Pinpoint the cell where the given text exists, returning its [x, y] midpoint coordinate. 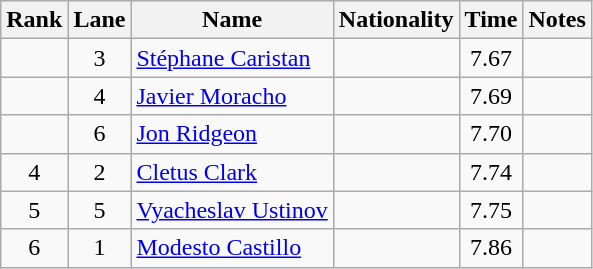
Javier Moracho [232, 96]
Notes [557, 20]
Stéphane Caristan [232, 58]
7.69 [491, 96]
Lane [100, 20]
7.86 [491, 248]
Name [232, 20]
1 [100, 248]
Cletus Clark [232, 172]
Vyacheslav Ustinov [232, 210]
Nationality [396, 20]
Jon Ridgeon [232, 134]
3 [100, 58]
7.67 [491, 58]
2 [100, 172]
Time [491, 20]
7.75 [491, 210]
7.74 [491, 172]
Modesto Castillo [232, 248]
Rank [34, 20]
7.70 [491, 134]
